Identify which cell holds the provided text, then report its (x, y) central coordinate. 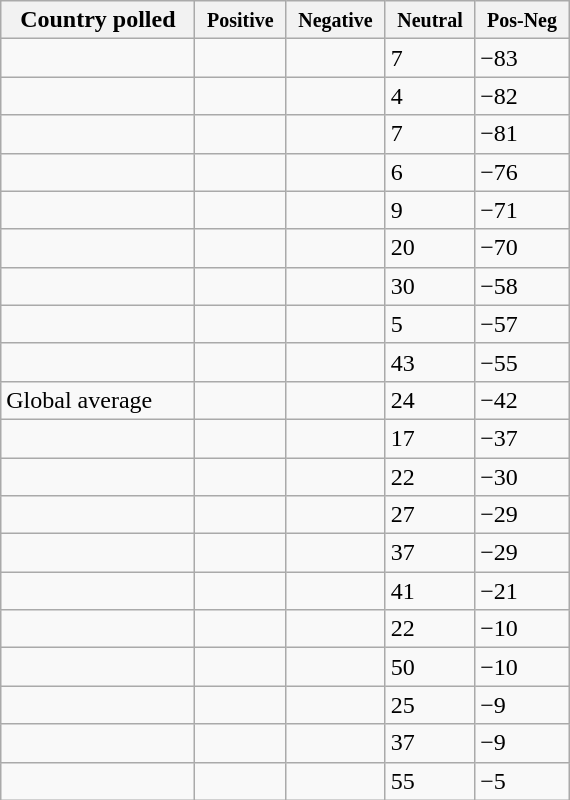
−58 (522, 286)
41 (430, 591)
6 (430, 172)
50 (430, 667)
5 (430, 324)
−81 (522, 134)
−70 (522, 248)
−71 (522, 210)
25 (430, 705)
−5 (522, 781)
Positive (240, 20)
24 (430, 400)
−82 (522, 96)
27 (430, 515)
−21 (522, 591)
−37 (522, 438)
43 (430, 362)
Global average (98, 400)
−30 (522, 477)
Pos-Neg (522, 20)
Negative (336, 20)
−76 (522, 172)
−83 (522, 58)
30 (430, 286)
55 (430, 781)
−42 (522, 400)
17 (430, 438)
4 (430, 96)
Country polled (98, 20)
−57 (522, 324)
9 (430, 210)
−55 (522, 362)
20 (430, 248)
Neutral (430, 20)
